Return the (X, Y) coordinate for the center point of the cell that contains the specified text.  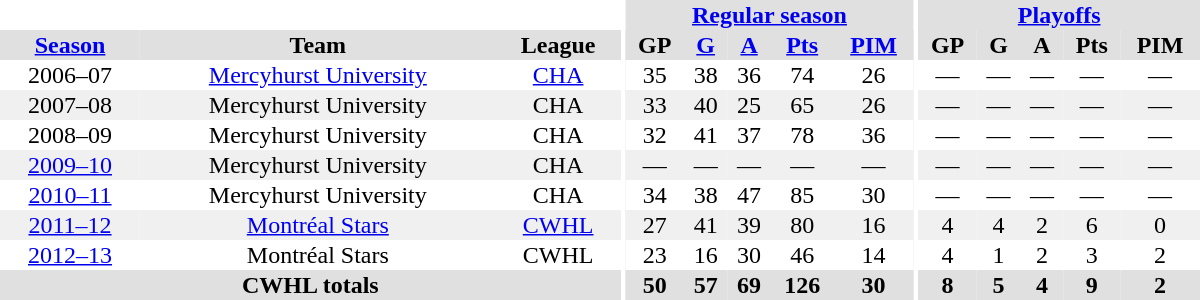
0 (1160, 225)
25 (748, 105)
85 (802, 195)
57 (706, 285)
126 (802, 285)
8 (947, 285)
Playoffs (1059, 15)
2007–08 (70, 105)
50 (654, 285)
14 (874, 255)
2006–07 (70, 75)
6 (1092, 225)
5 (998, 285)
65 (802, 105)
23 (654, 255)
27 (654, 225)
3 (1092, 255)
Team (318, 45)
2008–09 (70, 135)
40 (706, 105)
37 (748, 135)
1 (998, 255)
80 (802, 225)
74 (802, 75)
34 (654, 195)
78 (802, 135)
2010–11 (70, 195)
League (558, 45)
46 (802, 255)
47 (748, 195)
32 (654, 135)
CWHL totals (310, 285)
9 (1092, 285)
Regular season (769, 15)
2011–12 (70, 225)
33 (654, 105)
35 (654, 75)
2012–13 (70, 255)
2009–10 (70, 165)
Season (70, 45)
39 (748, 225)
69 (748, 285)
